Pinpoint the cell where the given text exists, returning its (X, Y) midpoint coordinate. 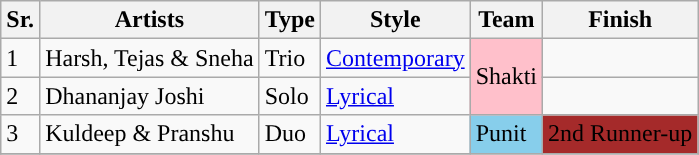
1 (20, 58)
Dhananjay Joshi (150, 96)
2nd Runner-up (620, 134)
Type (290, 20)
Artists (150, 20)
2 (20, 96)
Contemporary (395, 58)
Solo (290, 96)
Shakti (506, 77)
Style (395, 20)
Kuldeep & Pranshu (150, 134)
Punit (506, 134)
Harsh, Tejas & Sneha (150, 58)
Trio (290, 58)
Finish (620, 20)
Duo (290, 134)
Team (506, 20)
Sr. (20, 20)
3 (20, 134)
